For the text-containing cell, return its midpoint in (X, Y) coordinate format. 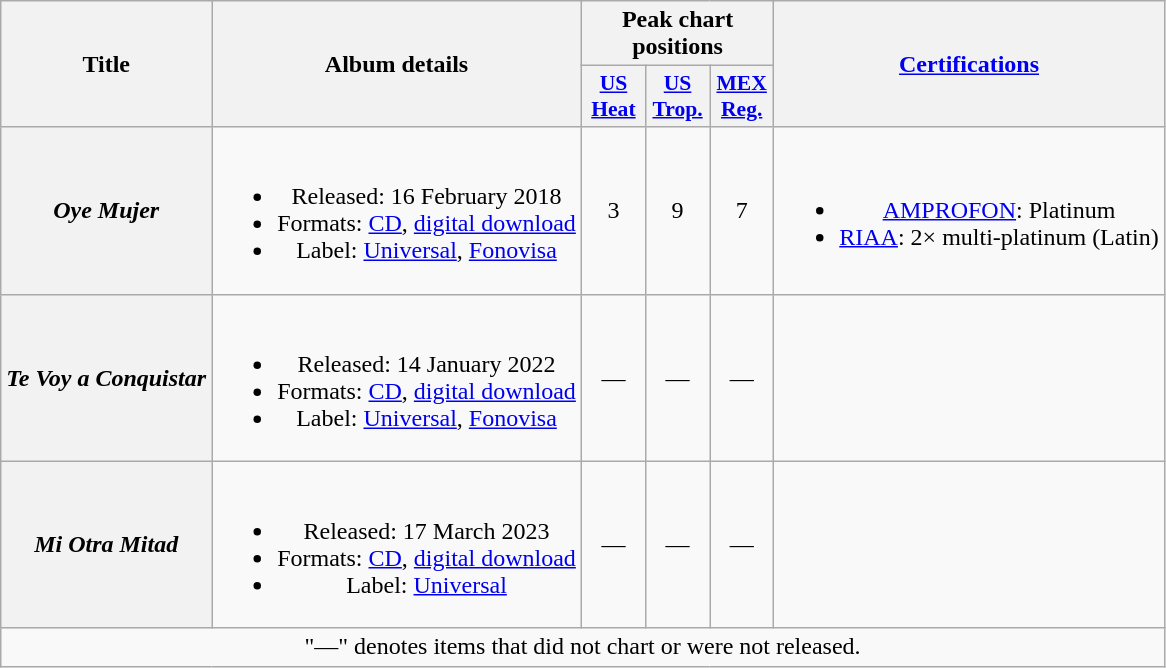
Certifications (970, 64)
Mi Otra Mitad (106, 544)
Peak chart positions (677, 34)
USHeat (613, 96)
Released: 14 January 2022Formats: CD, digital downloadLabel: Universal, Fonovisa (397, 378)
Album details (397, 64)
Released: 17 March 2023Formats: CD, digital downloadLabel: Universal (397, 544)
Te Voy a Conquistar (106, 378)
USTrop. (677, 96)
7 (742, 210)
"—" denotes items that did not chart or were not released. (583, 647)
AMPROFON: PlatinumRIAA: 2× multi-platinum (Latin) (970, 210)
3 (613, 210)
Oye Mujer (106, 210)
Released: 16 February 2018Formats: CD, digital downloadLabel: Universal, Fonovisa (397, 210)
MEXReg. (742, 96)
9 (677, 210)
Title (106, 64)
